Return (X, Y) of the center of cell containing provided text 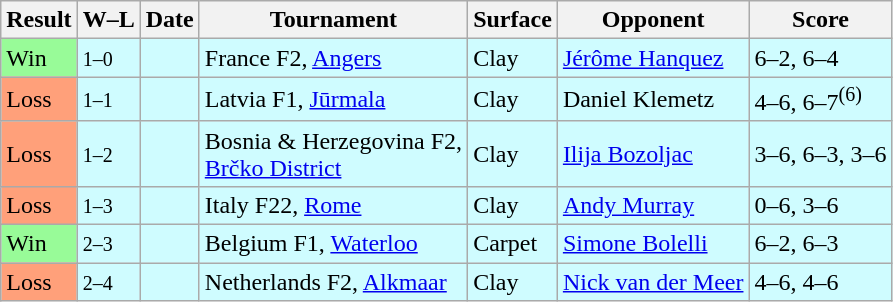
Latvia F1, Jūrmala (333, 100)
Opponent (653, 20)
Date (170, 20)
1–2 (108, 154)
Andy Murray (653, 205)
Tournament (333, 20)
Result (39, 20)
Italy F22, Rome (333, 205)
Surface (513, 20)
1–1 (108, 100)
Jérôme Hanquez (653, 58)
Simone Bolelli (653, 244)
6–2, 6–3 (820, 244)
4–6, 6–7(6) (820, 100)
4–6, 4–6 (820, 282)
Daniel Klemetz (653, 100)
1–3 (108, 205)
Netherlands F2, Alkmaar (333, 282)
Ilija Bozoljac (653, 154)
France F2, Angers (333, 58)
W–L (108, 20)
2–4 (108, 282)
Belgium F1, Waterloo (333, 244)
6–2, 6–4 (820, 58)
Nick van der Meer (653, 282)
0–6, 3–6 (820, 205)
Bosnia & Herzegovina F2,Brčko District (333, 154)
Score (820, 20)
Carpet (513, 244)
3–6, 6–3, 3–6 (820, 154)
1–0 (108, 58)
2–3 (108, 244)
